Pinpoint the cell where the given text exists, returning its [X, Y] midpoint coordinate. 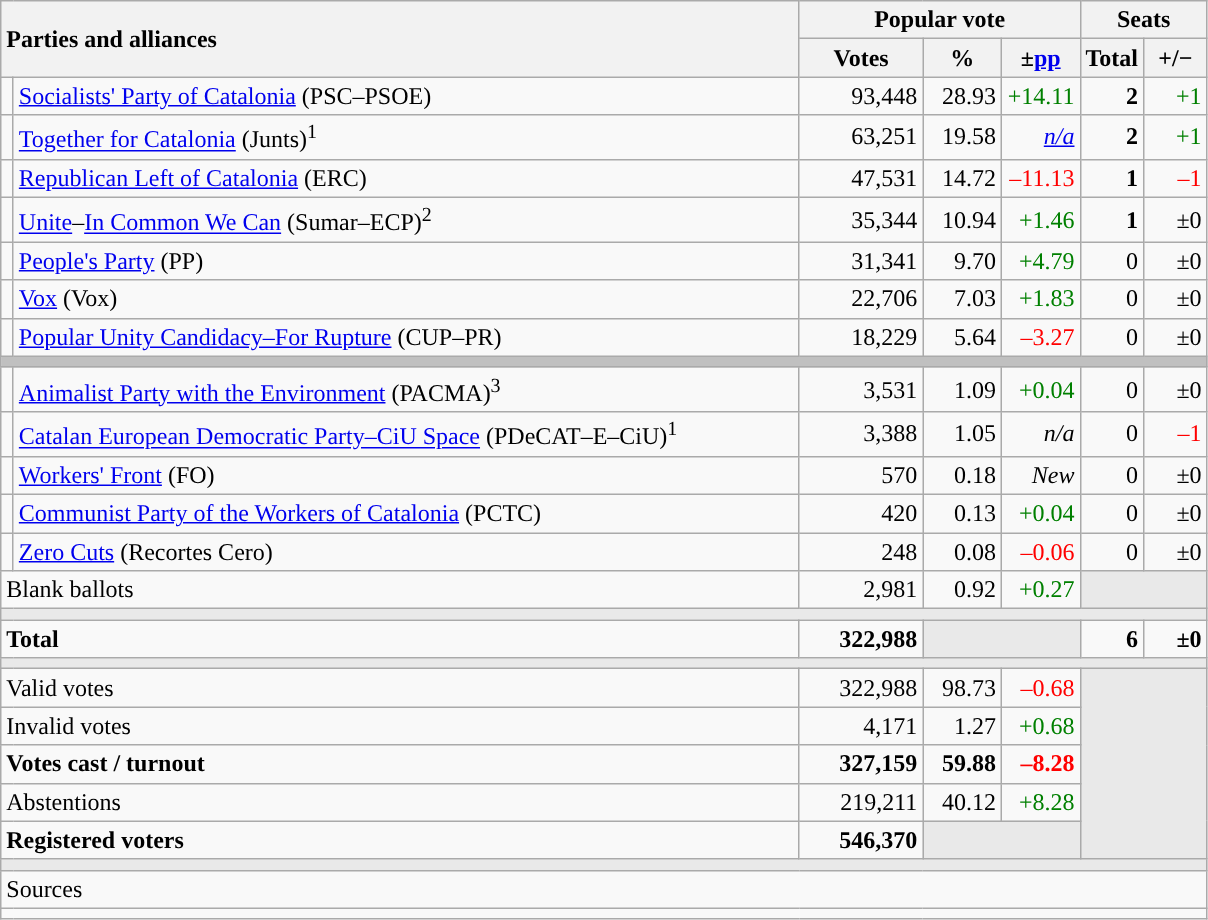
Votes cast / turnout [400, 764]
+1.46 [1040, 220]
570 [861, 475]
Socialists' Party of Catalonia (PSC–PSOE) [406, 96]
+8.28 [1040, 802]
Workers' Front (FO) [406, 475]
59.88 [962, 764]
Animalist Party with the Environment (PACMA)3 [406, 390]
±pp [1040, 58]
219,211 [861, 802]
10.94 [962, 220]
+0.27 [1040, 590]
1.05 [962, 434]
3,388 [861, 434]
Zero Cuts (Recortes Cero) [406, 552]
5.64 [962, 337]
–11.13 [1040, 178]
Votes [861, 58]
19.58 [962, 138]
–0.06 [1040, 552]
3,531 [861, 390]
98.73 [962, 688]
–3.27 [1040, 337]
0.18 [962, 475]
+0.68 [1040, 726]
Blank ballots [400, 590]
0.13 [962, 514]
People's Party (PP) [406, 261]
28.93 [962, 96]
0.92 [962, 590]
18,229 [861, 337]
420 [861, 514]
1.09 [962, 390]
546,370 [861, 840]
Registered voters [400, 840]
2,981 [861, 590]
0.08 [962, 552]
Invalid votes [400, 726]
Sources [604, 889]
1.27 [962, 726]
+/− [1176, 58]
Communist Party of the Workers of Catalonia (PCTC) [406, 514]
Seats [1144, 20]
35,344 [861, 220]
248 [861, 552]
+1.83 [1040, 299]
14.72 [962, 178]
–0.68 [1040, 688]
Vox (Vox) [406, 299]
Catalan European Democratic Party–CiU Space (PDeCAT–E–CiU)1 [406, 434]
Popular Unity Candidacy–For Rupture (CUP–PR) [406, 337]
Abstentions [400, 802]
% [962, 58]
7.03 [962, 299]
31,341 [861, 261]
+4.79 [1040, 261]
6 [1112, 639]
40.12 [962, 802]
Unite–In Common We Can (Sumar–ECP)2 [406, 220]
+14.11 [1040, 96]
9.70 [962, 261]
Parties and alliances [400, 39]
Popular vote [940, 20]
New [1040, 475]
–8.28 [1040, 764]
47,531 [861, 178]
Together for Catalonia (Junts)1 [406, 138]
63,251 [861, 138]
4,171 [861, 726]
327,159 [861, 764]
Republican Left of Catalonia (ERC) [406, 178]
Valid votes [400, 688]
93,448 [861, 96]
22,706 [861, 299]
